Search for the cell housing the specified text and yield its [x, y] center coordinate. 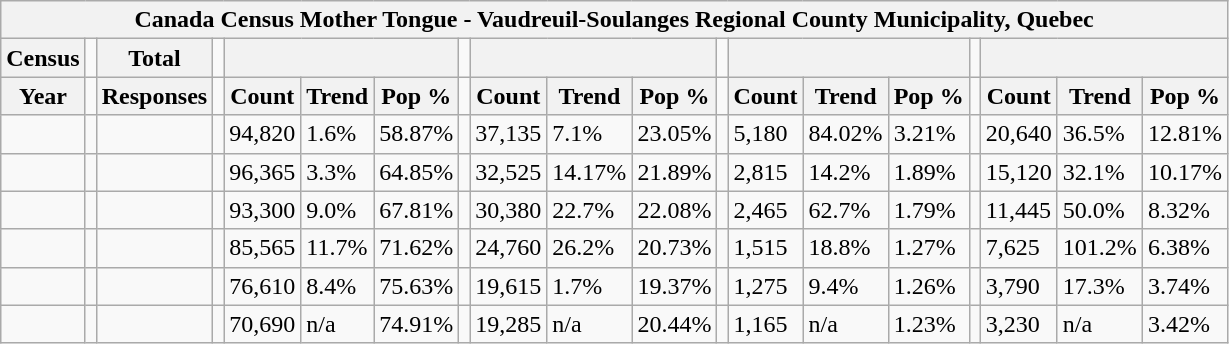
64.85% [416, 172]
96,365 [262, 172]
3.21% [928, 134]
67.81% [416, 210]
20,640 [1018, 134]
19.37% [674, 286]
22.08% [674, 210]
36.5% [1100, 134]
21.89% [674, 172]
94,820 [262, 134]
1.7% [590, 286]
22.7% [590, 210]
32,525 [508, 172]
11.7% [338, 248]
76,610 [262, 286]
7,625 [1018, 248]
14.2% [846, 172]
5,180 [766, 134]
19,615 [508, 286]
15,120 [1018, 172]
74.91% [416, 324]
6.38% [1184, 248]
12.81% [1184, 134]
7.1% [590, 134]
75.63% [416, 286]
3,230 [1018, 324]
19,285 [508, 324]
11,445 [1018, 210]
62.7% [846, 210]
17.3% [1100, 286]
58.87% [416, 134]
8.4% [338, 286]
Canada Census Mother Tongue - Vaudreuil-Soulanges Regional County Municipality, Quebec [614, 20]
1,275 [766, 286]
23.05% [674, 134]
26.2% [590, 248]
1.27% [928, 248]
2,465 [766, 210]
3.42% [1184, 324]
8.32% [1184, 210]
30,380 [508, 210]
1.6% [338, 134]
24,760 [508, 248]
10.17% [1184, 172]
84.02% [846, 134]
85,565 [262, 248]
37,135 [508, 134]
20.44% [674, 324]
3.74% [1184, 286]
1,165 [766, 324]
Total [154, 58]
1,515 [766, 248]
71.62% [416, 248]
18.8% [846, 248]
70,690 [262, 324]
3.3% [338, 172]
1.23% [928, 324]
Census [43, 58]
93,300 [262, 210]
9.0% [338, 210]
1.79% [928, 210]
101.2% [1100, 248]
50.0% [1100, 210]
9.4% [846, 286]
Year [43, 96]
20.73% [674, 248]
1.26% [928, 286]
14.17% [590, 172]
3,790 [1018, 286]
Responses [154, 96]
1.89% [928, 172]
32.1% [1100, 172]
2,815 [766, 172]
